Find where the given text appears and provide that cell's center as [x, y] coordinate. 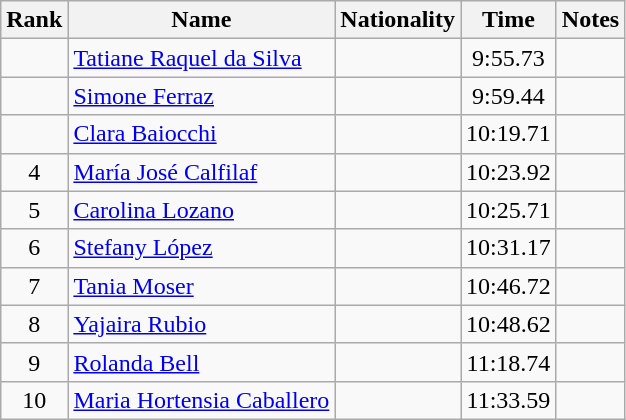
10:31.17 [509, 248]
Rolanda Bell [202, 362]
10 [34, 400]
Time [509, 20]
7 [34, 286]
10:48.62 [509, 324]
Simone Ferraz [202, 96]
Stefany López [202, 248]
Rank [34, 20]
6 [34, 248]
Clara Baiocchi [202, 134]
11:18.74 [509, 362]
10:19.71 [509, 134]
11:33.59 [509, 400]
Notes [590, 20]
10:25.71 [509, 210]
10:23.92 [509, 172]
Maria Hortensia Caballero [202, 400]
María José Calfilaf [202, 172]
4 [34, 172]
9:55.73 [509, 58]
10:46.72 [509, 286]
Nationality [398, 20]
Name [202, 20]
Yajaira Rubio [202, 324]
Tania Moser [202, 286]
9:59.44 [509, 96]
Tatiane Raquel da Silva [202, 58]
9 [34, 362]
8 [34, 324]
Carolina Lozano [202, 210]
5 [34, 210]
